Extract the (X, Y) coordinate from the center of the cell holding the provided text.  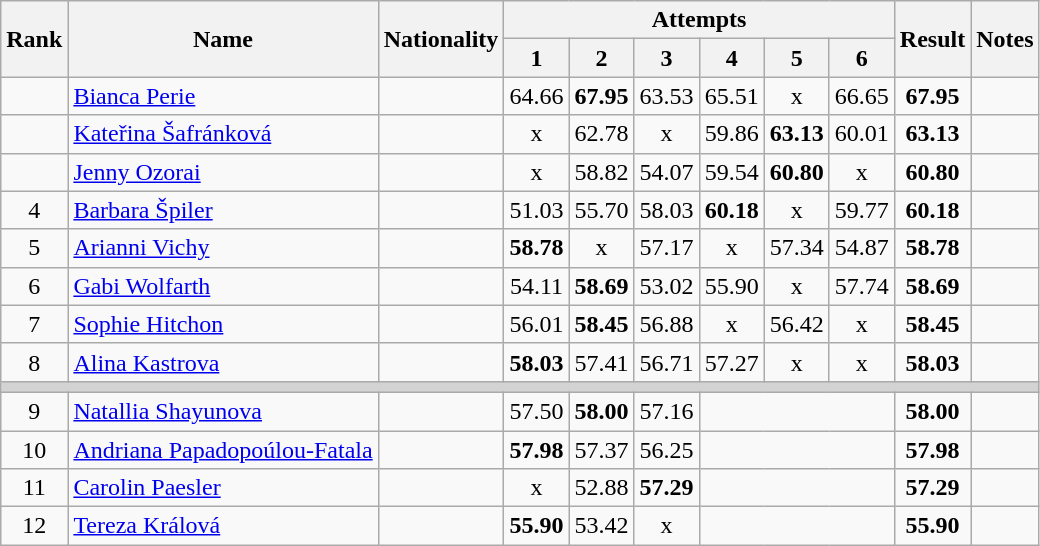
57.74 (862, 286)
59.77 (862, 210)
57.16 (666, 411)
59.86 (732, 134)
Bianca Perie (223, 96)
57.27 (732, 362)
Andriana Papadopoúlou-Fatala (223, 449)
60.01 (862, 134)
57.50 (536, 411)
7 (34, 324)
Barbara Špiler (223, 210)
12 (34, 526)
57.41 (602, 362)
55.70 (602, 210)
Natallia Shayunova (223, 411)
Gabi Wolfarth (223, 286)
11 (34, 488)
63.53 (666, 96)
57.17 (666, 248)
64.66 (536, 96)
Result (932, 39)
57.34 (796, 248)
57.37 (602, 449)
56.88 (666, 324)
Attempts (699, 20)
56.71 (666, 362)
56.25 (666, 449)
8 (34, 362)
53.02 (666, 286)
62.78 (602, 134)
Sophie Hitchon (223, 324)
Carolin Paesler (223, 488)
51.03 (536, 210)
52.88 (602, 488)
56.01 (536, 324)
Name (223, 39)
1 (536, 58)
58.82 (602, 172)
53.42 (602, 526)
3 (666, 58)
10 (34, 449)
Notes (1005, 39)
Nationality (441, 39)
66.65 (862, 96)
54.87 (862, 248)
54.11 (536, 286)
9 (34, 411)
59.54 (732, 172)
Kateřina Šafránková (223, 134)
Jenny Ozorai (223, 172)
65.51 (732, 96)
2 (602, 58)
54.07 (666, 172)
Arianni Vichy (223, 248)
Alina Kastrova (223, 362)
56.42 (796, 324)
Rank (34, 39)
Tereza Králová (223, 526)
